From the cell containing the given text, extract its center point as [x, y] coordinate. 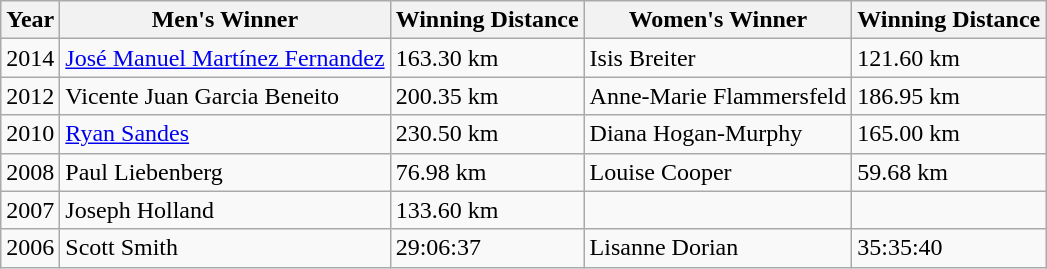
133.60 km [487, 210]
José Manuel Martínez Fernandez [225, 58]
2010 [30, 134]
2006 [30, 248]
Ryan Sandes [225, 134]
Scott Smith [225, 248]
121.60 km [949, 58]
Women's Winner [718, 20]
2007 [30, 210]
29:06:37 [487, 248]
59.68 km [949, 172]
Isis Breiter [718, 58]
Vicente Juan Garcia Beneito [225, 96]
Year [30, 20]
Joseph Holland [225, 210]
200.35 km [487, 96]
165.00 km [949, 134]
Louise Cooper [718, 172]
2012 [30, 96]
35:35:40 [949, 248]
Anne-Marie Flammersfeld [718, 96]
Paul Liebenberg [225, 172]
Diana Hogan-Murphy [718, 134]
230.50 km [487, 134]
2008 [30, 172]
Men's Winner [225, 20]
2014 [30, 58]
Lisanne Dorian [718, 248]
186.95 km [949, 96]
163.30 km [487, 58]
76.98 km [487, 172]
